Search for the cell housing the specified text and yield its (x, y) center coordinate. 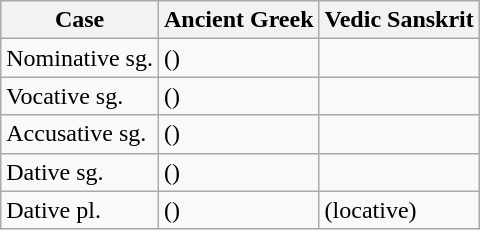
Case (80, 20)
Dative pl. (80, 210)
(locative) (399, 210)
Dative sg. (80, 172)
Ancient Greek (238, 20)
Vedic Sanskrit (399, 20)
Vocative sg. (80, 96)
Nominative sg. (80, 58)
Accusative sg. (80, 134)
